Locate the cell with the specified text and output its [X, Y] center coordinate. 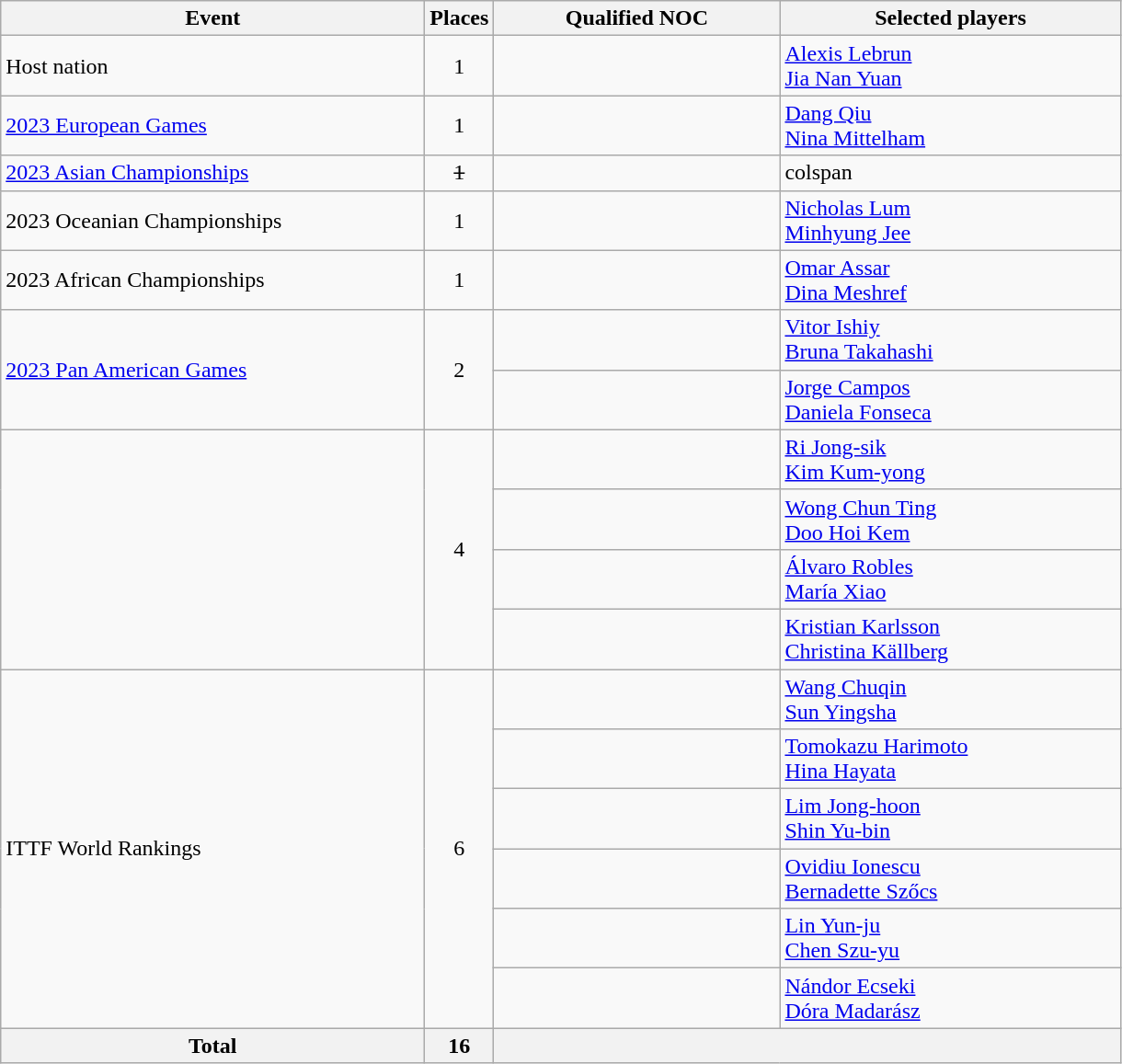
Jorge CamposDaniela Fonseca [951, 399]
4 [460, 549]
Wang ChuqinSun Yingsha [951, 699]
2023 Pan American Games [213, 370]
Dang QiuNina Mittelham [951, 125]
Total [213, 1046]
Nicholas LumMinhyung Jee [951, 221]
Ovidiu IonescuBernadette Szőcs [951, 879]
6 [460, 849]
Selected players [951, 18]
colspan [951, 173]
16 [460, 1046]
Lin Yun-juChen Szu-yu [951, 938]
Lim Jong-hoonShin Yu-bin [951, 818]
Places [460, 18]
2023 African Championships [213, 280]
Vitor IshiyBruna Takahashi [951, 340]
Wong Chun TingDoo Hoi Kem [951, 519]
Kristian KarlssonChristina Källberg [951, 638]
2023 European Games [213, 125]
Omar AssarDina Meshref [951, 280]
Nándor EcsekiDóra Madarász [951, 999]
Host nation [213, 66]
Event [213, 18]
Qualified NOC [636, 18]
2023 Asian Championships [213, 173]
2023 Oceanian Championships [213, 221]
2 [460, 370]
Alexis LebrunJia Nan Yuan [951, 66]
Tomokazu HarimotoHina Hayata [951, 760]
Álvaro RoblesMaría Xiao [951, 579]
Ri Jong-sikKim Kum-yong [951, 460]
ITTF World Rankings [213, 849]
